Scan for the cell matching the given text and deliver its [X, Y] coordinate at center. 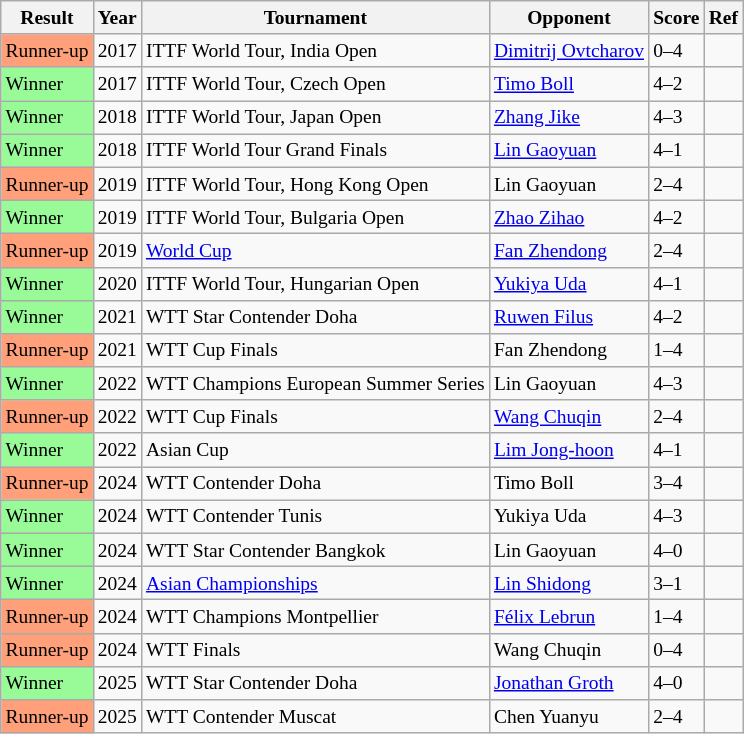
Result [47, 18]
Félix Lebrun [568, 616]
Lim Jong-hoon [568, 450]
ITTF World Tour, Hong Kong Open [315, 184]
WTT Finals [315, 650]
Jonathan Groth [568, 682]
ITTF World Tour, India Open [315, 50]
Opponent [568, 18]
ITTF World Tour, Japan Open [315, 118]
Tournament [315, 18]
Year [117, 18]
3–4 [677, 484]
Ref [724, 18]
ITTF World Tour Grand Finals [315, 150]
Ruwen Filus [568, 316]
WTT Star Contender Bangkok [315, 550]
World Cup [315, 250]
Zhang Jike [568, 118]
ITTF World Tour, Bulgaria Open [315, 216]
Score [677, 18]
ITTF World Tour, Czech Open [315, 84]
WTT Champions European Summer Series [315, 384]
Asian Cup [315, 450]
3–1 [677, 584]
Zhao Zihao [568, 216]
WTT Contender Tunis [315, 516]
Lin Shidong [568, 584]
Chen Yuanyu [568, 716]
WTT Champions Montpellier [315, 616]
WTT Contender Doha [315, 484]
ITTF World Tour, Hungarian Open [315, 284]
WTT Contender Muscat [315, 716]
Dimitrij Ovtcharov [568, 50]
2020 [117, 284]
Asian Championships [315, 584]
